Identify which cell holds the provided text, then report its (X, Y) central coordinate. 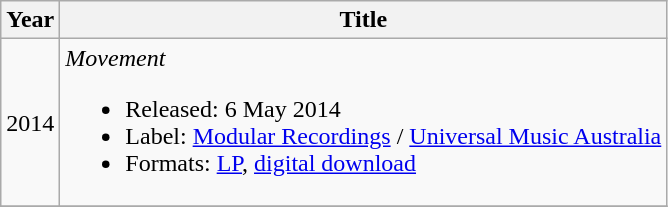
Year (30, 20)
2014 (30, 122)
MovementReleased: 6 May 2014Label: Modular Recordings / Universal Music AustraliaFormats: LP, digital download (364, 122)
Title (364, 20)
